Capture the cell that displays the provided text and extract its [x, y] central coordinate. 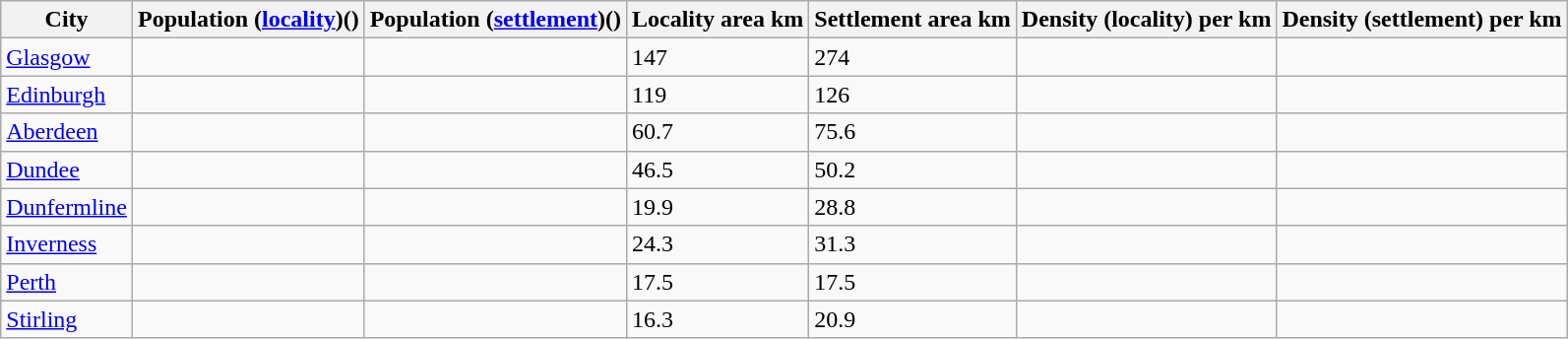
126 [913, 95]
119 [717, 95]
28.8 [913, 207]
Glasgow [67, 57]
50.2 [913, 169]
Dunfermline [67, 207]
Density (locality) per km [1146, 20]
274 [913, 57]
16.3 [717, 319]
31.3 [913, 244]
Edinburgh [67, 95]
147 [717, 57]
Population (locality)() [248, 20]
Stirling [67, 319]
Dundee [67, 169]
City [67, 20]
19.9 [717, 207]
75.6 [913, 132]
60.7 [717, 132]
Density (settlement) per km [1421, 20]
Settlement area km [913, 20]
24.3 [717, 244]
Aberdeen [67, 132]
20.9 [913, 319]
46.5 [717, 169]
Perth [67, 282]
Inverness [67, 244]
Locality area km [717, 20]
Population (settlement)() [495, 20]
